Capture the cell that displays the provided text and extract its (x, y) central coordinate. 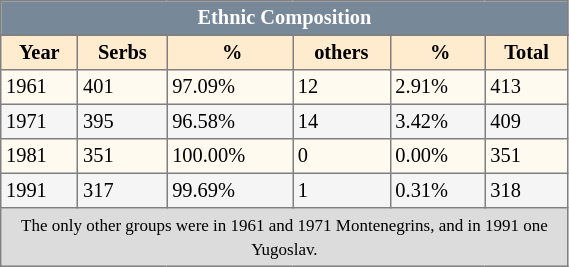
Total (526, 52)
0.31% (438, 190)
100.00% (230, 156)
others (342, 52)
1 (342, 190)
0.00% (438, 156)
14 (342, 121)
Year (40, 52)
12 (342, 87)
96.58% (230, 121)
1981 (40, 156)
Serbs (122, 52)
395 (122, 121)
401 (122, 87)
1961 (40, 87)
1991 (40, 190)
0 (342, 156)
409 (526, 121)
2.91% (438, 87)
97.09% (230, 87)
99.69% (230, 190)
Ethnic Composition (284, 18)
413 (526, 87)
317 (122, 190)
318 (526, 190)
3.42% (438, 121)
1971 (40, 121)
The only other groups were in 1961 and 1971 Montenegrins, and in 1991 one Yugoslav. (284, 237)
